Detect which cell encompasses the target text, then output its [x, y] center coordinate. 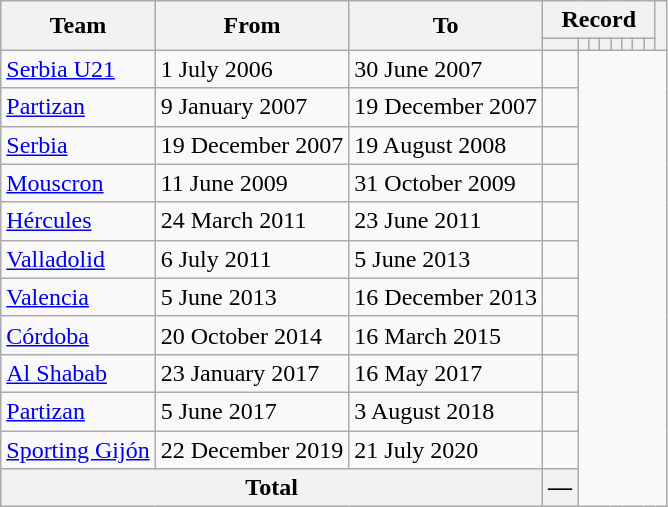
Serbia [78, 145]
6 July 2011 [252, 259]
31 October 2009 [446, 183]
16 December 2013 [446, 297]
Record [598, 20]
9 January 2007 [252, 107]
23 June 2011 [446, 221]
20 October 2014 [252, 335]
22 December 2019 [252, 449]
5 June 2017 [252, 411]
Valladolid [78, 259]
16 May 2017 [446, 373]
30 June 2007 [446, 69]
Total [272, 488]
Serbia U21 [78, 69]
From [252, 26]
1 July 2006 [252, 69]
Hércules [78, 221]
24 March 2011 [252, 221]
19 August 2008 [446, 145]
To [446, 26]
Al Shabab [78, 373]
Mouscron [78, 183]
Valencia [78, 297]
Córdoba [78, 335]
23 January 2017 [252, 373]
16 March 2015 [446, 335]
Sporting Gijón [78, 449]
Team [78, 26]
3 August 2018 [446, 411]
— [560, 488]
11 June 2009 [252, 183]
21 July 2020 [446, 449]
